Locate the cell with the specified text and output its [x, y] center coordinate. 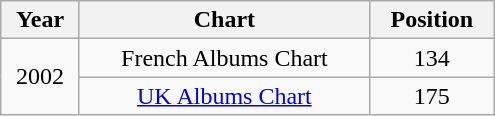
175 [432, 96]
2002 [40, 77]
134 [432, 58]
French Albums Chart [224, 58]
Chart [224, 20]
Year [40, 20]
UK Albums Chart [224, 96]
Position [432, 20]
